Return the (x, y) coordinate for the center point of the cell that contains the specified text.  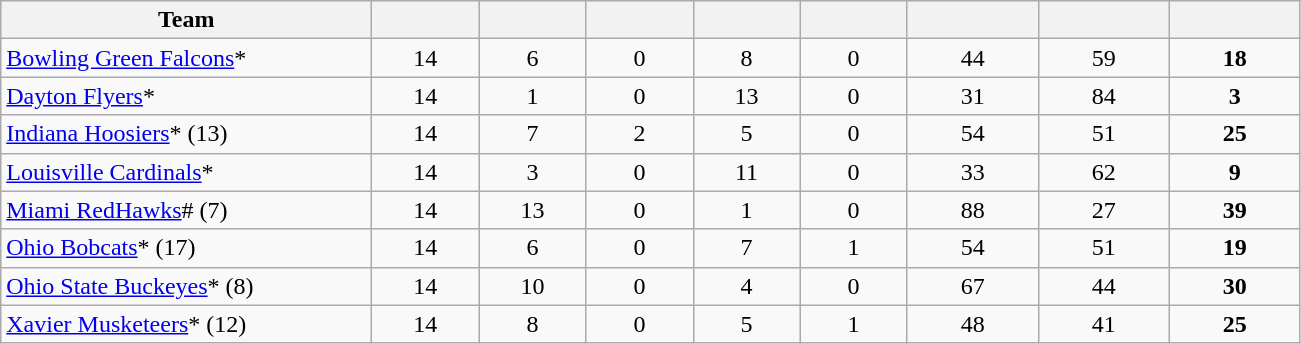
88 (972, 210)
31 (972, 96)
11 (746, 172)
19 (1234, 248)
Dayton Flyers* (186, 96)
Bowling Green Falcons* (186, 58)
9 (1234, 172)
59 (1104, 58)
10 (532, 286)
39 (1234, 210)
Louisville Cardinals* (186, 172)
Team (186, 20)
2 (640, 134)
41 (1104, 324)
Miami RedHawks# (7) (186, 210)
33 (972, 172)
Ohio State Buckeyes* (8) (186, 286)
18 (1234, 58)
62 (1104, 172)
27 (1104, 210)
48 (972, 324)
Xavier Musketeers* (12) (186, 324)
4 (746, 286)
Ohio Bobcats* (17) (186, 248)
84 (1104, 96)
67 (972, 286)
30 (1234, 286)
Indiana Hoosiers* (13) (186, 134)
